For the text-containing cell, return its midpoint in [X, Y] coordinate format. 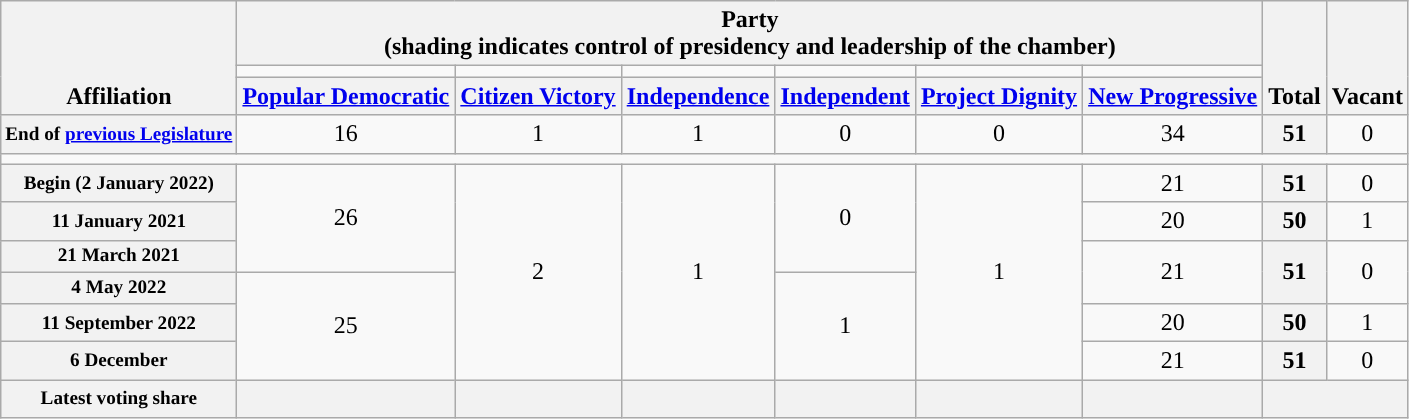
Project Dignity [998, 96]
25 [346, 326]
6 December [119, 361]
Total [1295, 58]
16 [346, 134]
Party(shading indicates control of presidency and leadership of the chamber) [750, 34]
26 [346, 218]
End of previous Legislature [119, 134]
Citizen Victory [538, 96]
New Progressive [1173, 96]
Popular Democratic [346, 96]
11 January 2021 [119, 221]
21 March 2021 [119, 256]
Latest voting share [119, 399]
Independence [698, 96]
Affiliation [119, 58]
Vacant [1367, 58]
34 [1173, 134]
2 [538, 272]
Begin (2 January 2022) [119, 183]
Independent [845, 96]
4 May 2022 [119, 288]
11 September 2022 [119, 322]
